Locate the cell with the specified text and output its (X, Y) center coordinate. 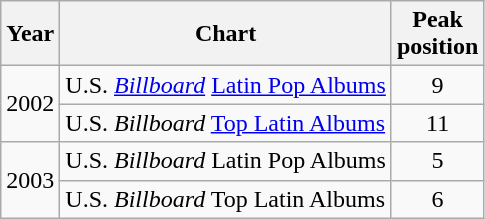
Year (30, 34)
2003 (30, 180)
5 (437, 161)
Chart (226, 34)
Peakposition (437, 34)
9 (437, 85)
2002 (30, 104)
11 (437, 123)
6 (437, 199)
